Identify which cell holds the provided text, then report its [X, Y] central coordinate. 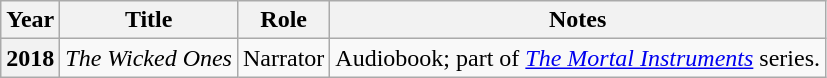
Narrator [283, 58]
Audiobook; part of The Mortal Instruments series. [578, 58]
Role [283, 20]
The Wicked Ones [149, 58]
Title [149, 20]
Year [30, 20]
2018 [30, 58]
Notes [578, 20]
